Search for the cell housing the specified text and yield its (X, Y) center coordinate. 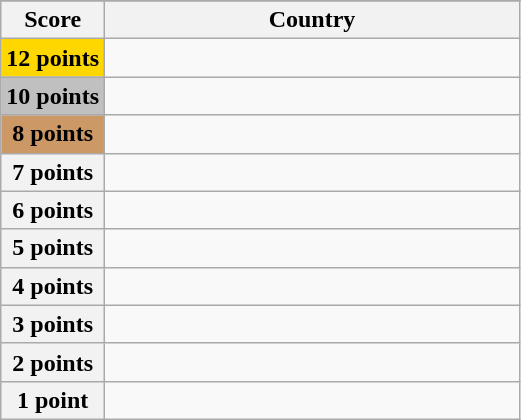
12 points (53, 58)
8 points (53, 134)
7 points (53, 172)
Country (312, 20)
3 points (53, 324)
4 points (53, 286)
1 point (53, 400)
6 points (53, 210)
2 points (53, 362)
5 points (53, 248)
Score (53, 20)
10 points (53, 96)
